For the text-containing cell, return its midpoint in (x, y) coordinate format. 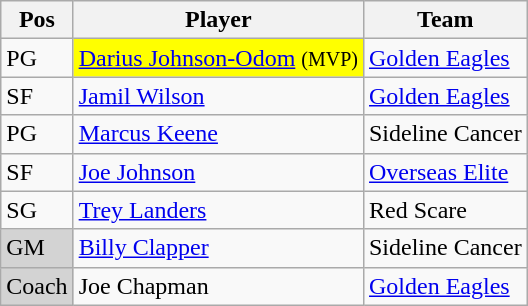
Red Scare (445, 210)
Coach (37, 286)
Team (445, 20)
Trey Landers (218, 210)
Overseas Elite (445, 172)
Player (218, 20)
Joe Chapman (218, 286)
Marcus Keene (218, 134)
GM (37, 248)
Darius Johnson-Odom (MVP) (218, 58)
Billy Clapper (218, 248)
Pos (37, 20)
SG (37, 210)
Joe Johnson (218, 172)
Jamil Wilson (218, 96)
